Identify which cell holds the provided text, then report its [X, Y] central coordinate. 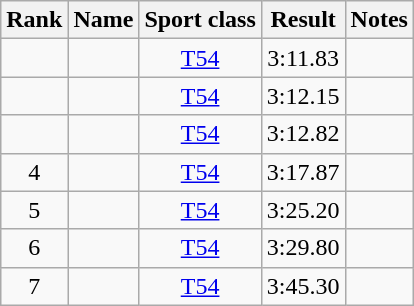
3:12.15 [303, 96]
3:17.87 [303, 172]
3:11.83 [303, 58]
3:25.20 [303, 210]
Name [104, 20]
3:29.80 [303, 248]
Sport class [200, 20]
4 [34, 172]
Result [303, 20]
Rank [34, 20]
3:45.30 [303, 286]
Notes [379, 20]
5 [34, 210]
7 [34, 286]
3:12.82 [303, 134]
6 [34, 248]
